Find where the given text appears and provide that cell's center as (x, y) coordinate. 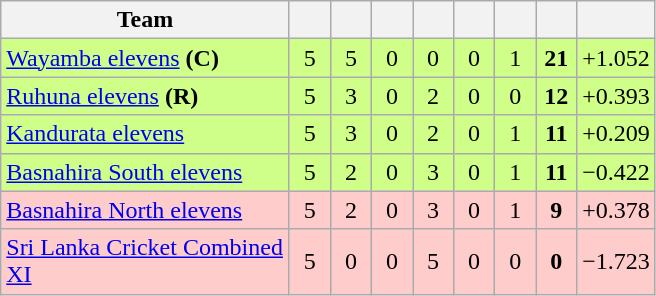
+0.393 (616, 96)
+0.209 (616, 134)
Kandurata elevens (146, 134)
−1.723 (616, 262)
9 (556, 210)
Wayamba elevens (C) (146, 58)
Sri Lanka Cricket Combined XI (146, 262)
+0.378 (616, 210)
+1.052 (616, 58)
Ruhuna elevens (R) (146, 96)
Team (146, 20)
21 (556, 58)
12 (556, 96)
Basnahira North elevens (146, 210)
Basnahira South elevens (146, 172)
−0.422 (616, 172)
